Scan for the cell matching the given text and deliver its (x, y) coordinate at center. 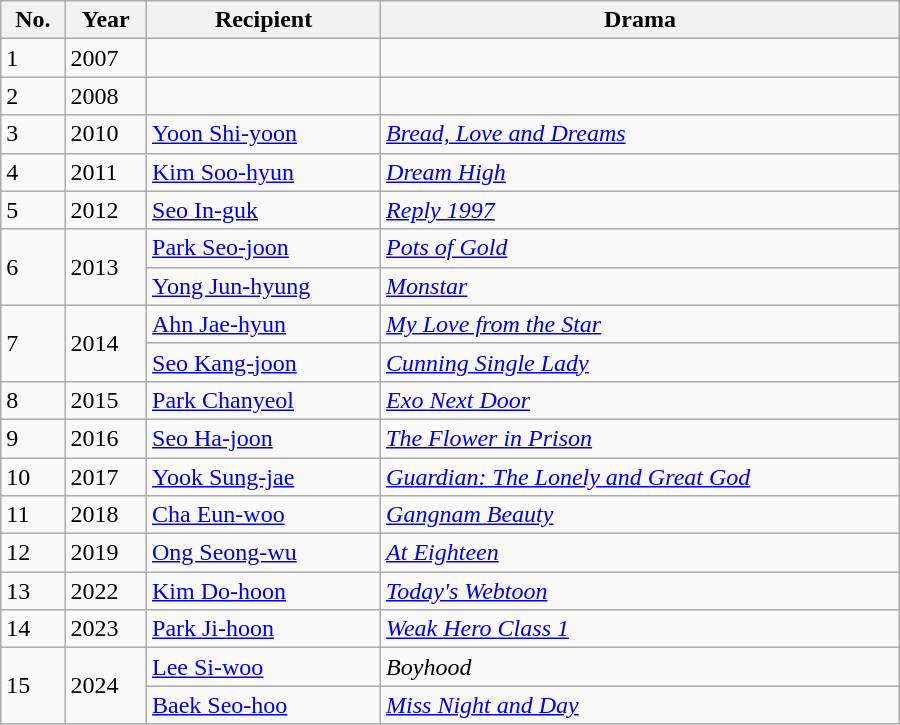
Ong Seong-wu (264, 553)
8 (33, 400)
Seo Kang-joon (264, 362)
No. (33, 20)
12 (33, 553)
Boyhood (640, 667)
My Love from the Star (640, 324)
Dream High (640, 172)
10 (33, 477)
Gangnam Beauty (640, 515)
2013 (106, 267)
2014 (106, 343)
Lee Si-woo (264, 667)
Park Chanyeol (264, 400)
2007 (106, 58)
Seo In-guk (264, 210)
At Eighteen (640, 553)
14 (33, 629)
2022 (106, 591)
Cunning Single Lady (640, 362)
Yoon Shi-yoon (264, 134)
Park Ji-hoon (264, 629)
2011 (106, 172)
2010 (106, 134)
2016 (106, 438)
Cha Eun-woo (264, 515)
Year (106, 20)
Miss Night and Day (640, 705)
4 (33, 172)
Yong Jun-hyung (264, 286)
Pots of Gold (640, 248)
2008 (106, 96)
2018 (106, 515)
13 (33, 591)
6 (33, 267)
Bread, Love and Dreams (640, 134)
Reply 1997 (640, 210)
Weak Hero Class 1 (640, 629)
2023 (106, 629)
2024 (106, 686)
Kim Do-hoon (264, 591)
2012 (106, 210)
9 (33, 438)
2 (33, 96)
The Flower in Prison (640, 438)
Ahn Jae-hyun (264, 324)
Today's Webtoon (640, 591)
Park Seo-joon (264, 248)
2015 (106, 400)
Guardian: The Lonely and Great God (640, 477)
Baek Seo-hoo (264, 705)
Recipient (264, 20)
1 (33, 58)
Exo Next Door (640, 400)
Yook Sung-jae (264, 477)
15 (33, 686)
Kim Soo-hyun (264, 172)
Seo Ha-joon (264, 438)
2019 (106, 553)
7 (33, 343)
2017 (106, 477)
Monstar (640, 286)
3 (33, 134)
11 (33, 515)
Drama (640, 20)
5 (33, 210)
